Capture the cell that displays the provided text and extract its [x, y] central coordinate. 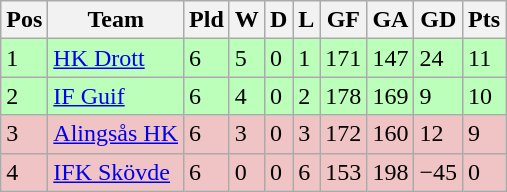
IFK Skövde [116, 172]
W [246, 20]
Alingsås HK [116, 134]
5 [246, 58]
147 [390, 58]
IF Guif [116, 96]
L [306, 20]
169 [390, 96]
GD [438, 20]
153 [344, 172]
Pts [484, 20]
198 [390, 172]
D [278, 20]
11 [484, 58]
−45 [438, 172]
Pos [24, 20]
172 [344, 134]
171 [344, 58]
178 [344, 96]
GF [344, 20]
160 [390, 134]
HK Drott [116, 58]
24 [438, 58]
Team [116, 20]
12 [438, 134]
10 [484, 96]
GA [390, 20]
Pld [207, 20]
